Output the (x, y) coordinate of the center of the cell containing the given text.  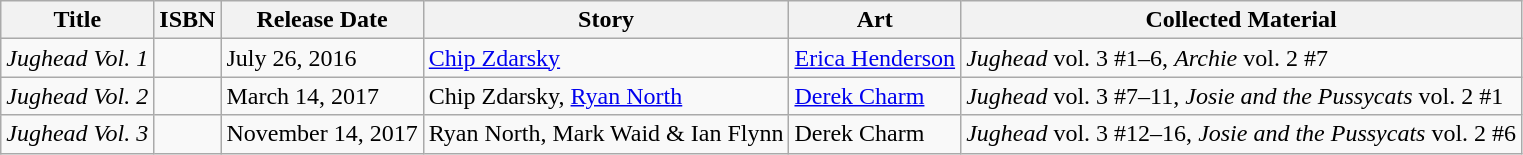
Jughead Vol. 2 (78, 96)
Collected Material (1242, 20)
Jughead vol. 3 #7–11, Josie and the Pussycats vol. 2 #1 (1242, 96)
Story (606, 20)
Jughead vol. 3 #1–6, Archie vol. 2 #7 (1242, 58)
Jughead Vol. 1 (78, 58)
Release Date (322, 20)
Art (875, 20)
November 14, 2017 (322, 134)
Erica Henderson (875, 58)
Chip Zdarsky, Ryan North (606, 96)
July 26, 2016 (322, 58)
ISBN (188, 20)
Ryan North, Mark Waid & Ian Flynn (606, 134)
Jughead vol. 3 #12–16, Josie and the Pussycats vol. 2 #6 (1242, 134)
Chip Zdarsky (606, 58)
March 14, 2017 (322, 96)
Jughead Vol. 3 (78, 134)
Title (78, 20)
